Return the [x, y] coordinate for the center point of the cell that contains the specified text.  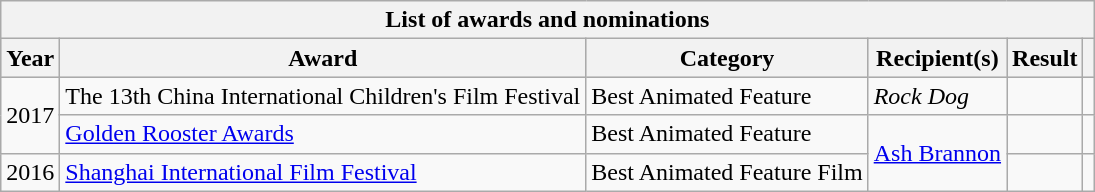
Rock Dog [937, 96]
2016 [30, 172]
Golden Rooster Awards [323, 134]
List of awards and nominations [548, 20]
Shanghai International Film Festival [323, 172]
Recipient(s) [937, 58]
Category [727, 58]
Result [1045, 58]
The 13th China International Children's Film Festival [323, 96]
Year [30, 58]
Ash Brannon [937, 153]
Award [323, 58]
Best Animated Feature Film [727, 172]
2017 [30, 115]
